Output the (x, y) coordinate of the center of the cell containing the given text.  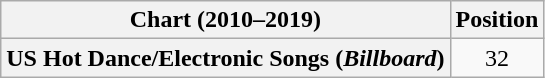
US Hot Dance/Electronic Songs (Billboard) (226, 58)
Chart (2010–2019) (226, 20)
32 (497, 58)
Position (497, 20)
